Search for the cell housing the specified text and yield its (X, Y) center coordinate. 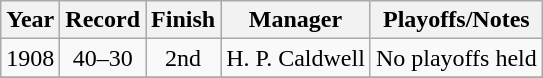
Year (30, 20)
40–30 (103, 58)
Finish (184, 20)
H. P. Caldwell (296, 58)
2nd (184, 58)
1908 (30, 58)
No playoffs held (456, 58)
Manager (296, 20)
Playoffs/Notes (456, 20)
Record (103, 20)
